Identify which cell holds the provided text, then report its (x, y) central coordinate. 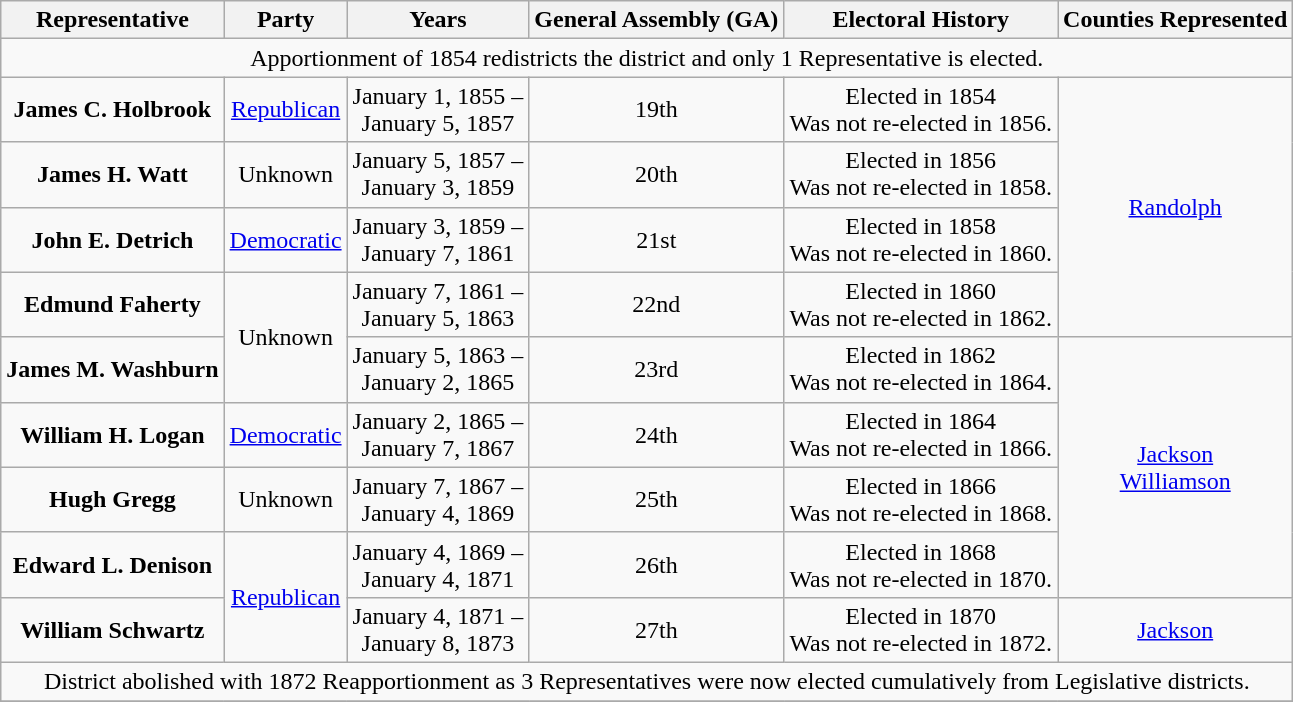
Hugh Gregg (112, 500)
James M. Washburn (112, 370)
26th (656, 564)
Apportionment of 1854 redistricts the district and only 1 Representative is elected. (647, 58)
23rd (656, 370)
William Schwartz (112, 630)
January 4, 1869 –January 4, 1871 (438, 564)
John E. Detrich (112, 240)
20th (656, 174)
19th (656, 110)
James H. Watt (112, 174)
Elected in 1864Was not re-elected in 1866. (921, 434)
January 4, 1871 –January 8, 1873 (438, 630)
January 1, 1855 –January 5, 1857 (438, 110)
Edward L. Denison (112, 564)
January 5, 1857 –January 3, 1859 (438, 174)
Edmund Faherty (112, 304)
25th (656, 500)
General Assembly (GA) (656, 20)
Elected in 1856Was not re-elected in 1858. (921, 174)
Randolph (1176, 207)
Party (286, 20)
James C. Holbrook (112, 110)
Counties Represented (1176, 20)
Elected in 1868Was not re-elected in 1870. (921, 564)
Years (438, 20)
Representative (112, 20)
21st (656, 240)
January 3, 1859 –January 7, 1861 (438, 240)
Jackson (1176, 630)
Elected in 1858Was not re-elected in 1860. (921, 240)
William H. Logan (112, 434)
January 7, 1867 –January 4, 1869 (438, 500)
Elected in 1870Was not re-elected in 1872. (921, 630)
Elected in 1866Was not re-elected in 1868. (921, 500)
Elected in 1854Was not re-elected in 1856. (921, 110)
Elected in 1862Was not re-elected in 1864. (921, 370)
January 7, 1861 –January 5, 1863 (438, 304)
District abolished with 1872 Reapportionment as 3 Representatives were now elected cumulatively from Legislative districts. (647, 681)
January 5, 1863 –January 2, 1865 (438, 370)
27th (656, 630)
JacksonWilliamson (1176, 467)
January 2, 1865 –January 7, 1867 (438, 434)
22nd (656, 304)
Electoral History (921, 20)
Elected in 1860Was not re-elected in 1862. (921, 304)
24th (656, 434)
